Extract the [x, y] coordinate from the center of the cell holding the provided text.  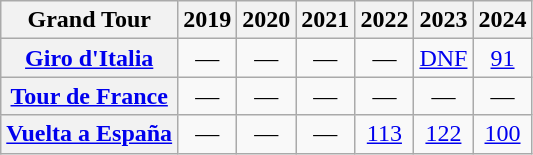
91 [502, 58]
Tour de France [90, 96]
Grand Tour [90, 20]
Vuelta a España [90, 134]
100 [502, 134]
Giro d'Italia [90, 58]
122 [444, 134]
2023 [444, 20]
DNF [444, 58]
2019 [208, 20]
2022 [384, 20]
113 [384, 134]
2021 [326, 20]
2024 [502, 20]
2020 [266, 20]
